Extract the [x, y] coordinate from the center of the cell holding the provided text.  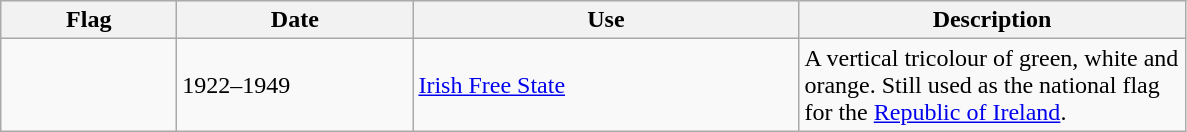
Use [606, 20]
A vertical tricolour of green, white and orange. Still used as the national flag for the Republic of Ireland. [992, 85]
1922–1949 [295, 85]
Flag [89, 20]
Irish Free State [606, 85]
Date [295, 20]
Description [992, 20]
